Provide the [X, Y] coordinate of the cell's center where the given text is located.  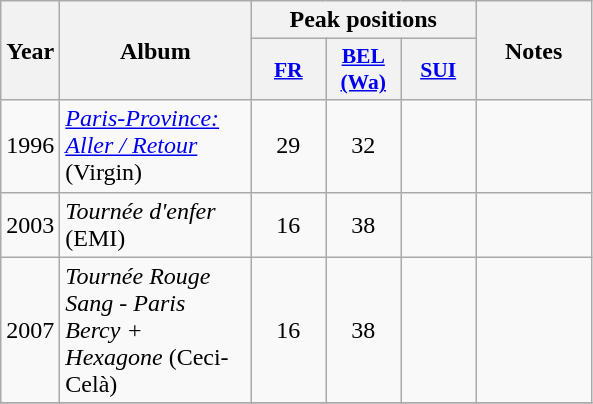
Tournée Rouge Sang - Paris Bercy + Hexagone (Ceci-Celà) [156, 330]
SUI [438, 70]
1996 [30, 146]
Album [156, 50]
Peak positions [364, 20]
BEL (Wa) [364, 70]
29 [288, 146]
Year [30, 50]
32 [364, 146]
Tournée d'enfer (EMI) [156, 224]
Notes [534, 50]
2007 [30, 330]
2003 [30, 224]
FR [288, 70]
Paris-Province: Aller / Retour (Virgin) [156, 146]
